Scan for the cell matching the given text and deliver its [X, Y] coordinate at center. 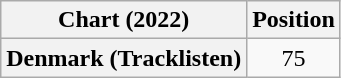
Denmark (Tracklisten) [124, 58]
Position [294, 20]
75 [294, 58]
Chart (2022) [124, 20]
